Return (X, Y) of the center of cell containing provided text 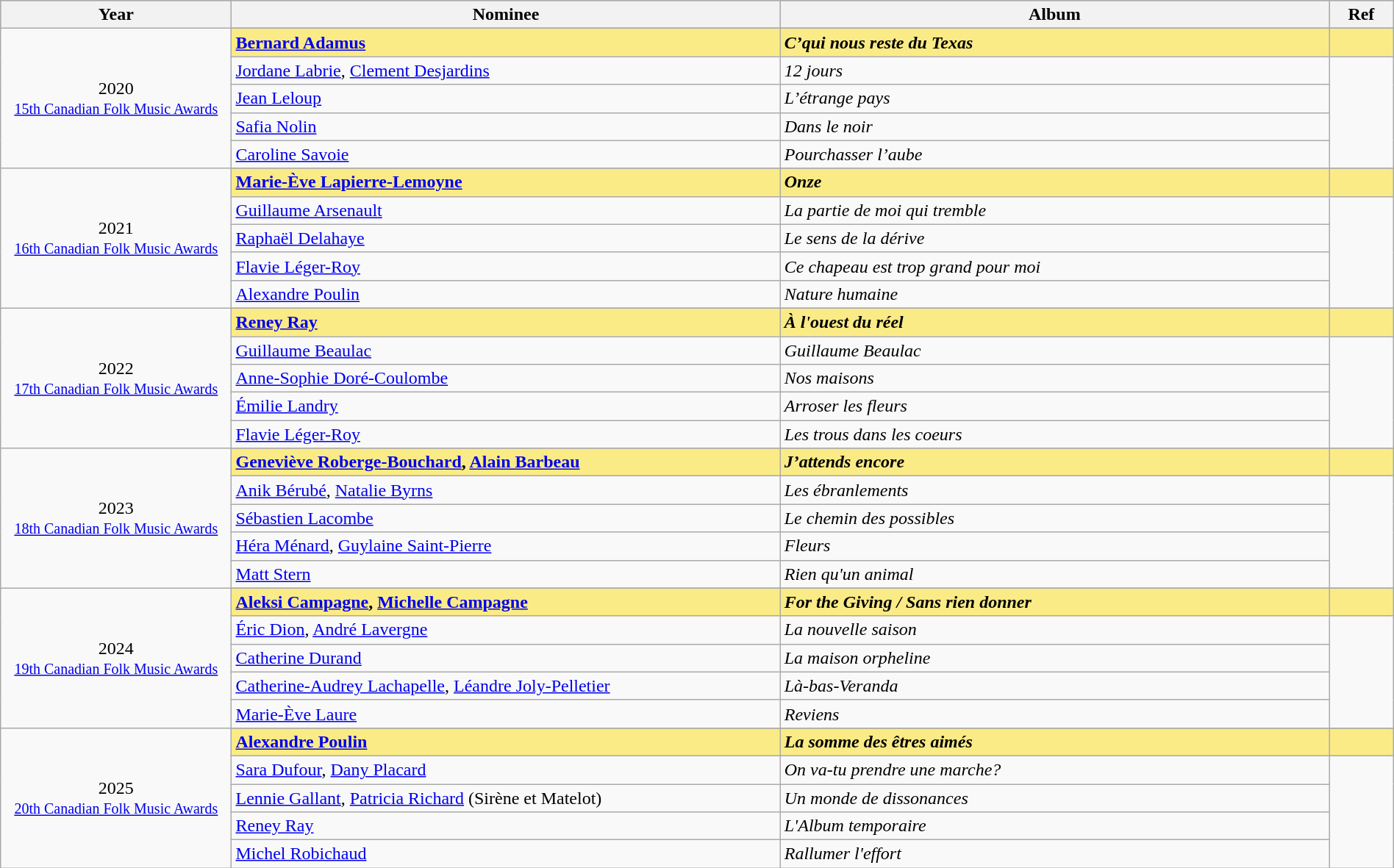
Sara Dufour, Dany Placard (506, 770)
Éric Dion, André Lavergne (506, 630)
Sébastien Lacombe (506, 518)
Bernard Adamus (506, 43)
Caroline Savoie (506, 154)
On va-tu prendre une marche? (1054, 770)
Un monde de dissonances (1054, 797)
L'Album temporaire (1054, 826)
Les ébranlements (1054, 490)
2025 20th Canadian Folk Music Awards (116, 797)
La maison orpheline (1054, 658)
Aleksi Campagne, Michelle Campagne (506, 602)
Raphaël Delahaye (506, 238)
Year (116, 15)
Dans le noir (1054, 126)
12 jours (1054, 71)
Michel Robichaud (506, 854)
Guillaume Arsenault (506, 210)
Ref (1362, 15)
Anik Bérubé, Natalie Byrns (506, 490)
Émilie Landry (506, 406)
Album (1054, 15)
Marie-Ève Lapierre-Lemoyne (506, 182)
Jean Leloup (506, 98)
Marie-Ève Laure (506, 714)
Le chemin des possibles (1054, 518)
2021 16th Canadian Folk Music Awards (116, 238)
Nature humaine (1054, 294)
2022 17th Canadian Folk Music Awards (116, 378)
C’qui nous reste du Texas (1054, 43)
La partie de moi qui tremble (1054, 210)
Là-bas-Veranda (1054, 686)
Ce chapeau est trop grand pour moi (1054, 266)
Onze (1054, 182)
Jordane Labrie, Clement Desjardins (506, 71)
Héra Ménard, Guylaine Saint-Pierre (506, 546)
Lennie Gallant, Patricia Richard (Sirène et Matelot) (506, 797)
Reviens (1054, 714)
Le sens de la dérive (1054, 238)
Nominee (506, 15)
La nouvelle saison (1054, 630)
2020 15th Canadian Folk Music Awards (116, 98)
Nos maisons (1054, 379)
À l'ouest du réel (1054, 322)
Arroser les fleurs (1054, 406)
Geneviève Roberge-Bouchard, Alain Barbeau (506, 462)
Rien qu'un animal (1054, 574)
Rallumer l'effort (1054, 854)
2024 19th Canadian Folk Music Awards (116, 658)
For the Giving / Sans rien donner (1054, 602)
Pourchasser l’aube (1054, 154)
Fleurs (1054, 546)
L’étrange pays (1054, 98)
J’attends encore (1054, 462)
2023 18th Canadian Folk Music Awards (116, 518)
Catherine-Audrey Lachapelle, Léandre Joly-Pelletier (506, 686)
Catherine Durand (506, 658)
La somme des êtres aimés (1054, 742)
Anne-Sophie Doré-Coulombe (506, 379)
Safia Nolin (506, 126)
Matt Stern (506, 574)
Les trous dans les coeurs (1054, 434)
